Return (X, Y) of the center of cell containing provided text 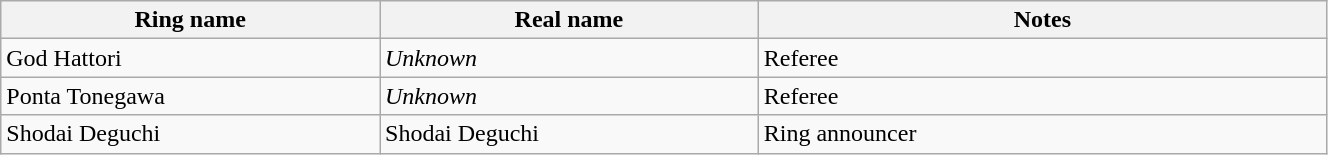
God Hattori (190, 58)
Ring name (190, 20)
Notes (1042, 20)
Ring announcer (1042, 134)
Real name (570, 20)
Ponta Tonegawa (190, 96)
